Extract the [x, y] coordinate from the center of the cell holding the provided text.  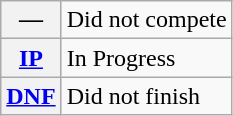
In Progress [146, 58]
— [31, 20]
Did not compete [146, 20]
Did not finish [146, 96]
DNF [31, 96]
IP [31, 58]
